Identify which cell holds the provided text, then report its (x, y) central coordinate. 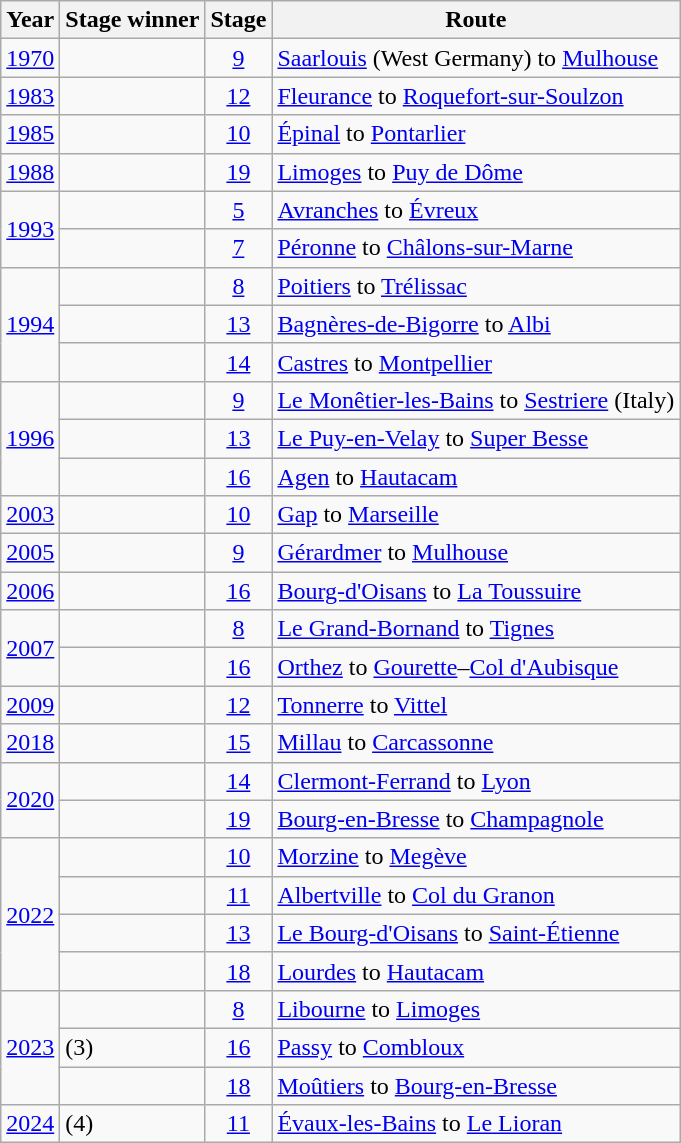
Stage winner (132, 20)
2003 (30, 515)
Albertville to Col du Granon (476, 895)
Libourne to Limoges (476, 1009)
Castres to Montpellier (476, 362)
2024 (30, 1124)
Péronne to Châlons-sur-Marne (476, 248)
Year (30, 20)
Morzine to Megève (476, 857)
2018 (30, 743)
Avranches to Évreux (476, 210)
5 (238, 210)
1970 (30, 58)
Poitiers to Trélissac (476, 286)
Stage (238, 20)
Route (476, 20)
Lourdes to Hautacam (476, 971)
Bourg-en-Bresse to Champagnole (476, 819)
1985 (30, 134)
Tonnerre to Vittel (476, 705)
Bagnères-de-Bigorre to Albi (476, 324)
Épinal to Pontarlier (476, 134)
Le Puy-en-Velay to Super Besse (476, 438)
Gérardmer to Mulhouse (476, 553)
2005 (30, 553)
Le Monêtier-les-Bains to Sestriere (Italy) (476, 400)
Le Bourg-d'Oisans to Saint-Étienne (476, 933)
2006 (30, 591)
Passy to Combloux (476, 1047)
Gap to Marseille (476, 515)
Moûtiers to Bourg-en-Bresse (476, 1085)
7 (238, 248)
15 (238, 743)
1994 (30, 324)
(4) (132, 1124)
Orthez to Gourette–Col d'Aubisque (476, 667)
Évaux-les-Bains to Le Lioran (476, 1124)
1988 (30, 172)
Le Grand-Bornand to Tignes (476, 629)
Agen to Hautacam (476, 477)
Fleurance to Roquefort-sur-Soulzon (476, 96)
2022 (30, 914)
Millau to Carcassonne (476, 743)
Clermont-Ferrand to Lyon (476, 781)
1993 (30, 229)
2020 (30, 800)
2007 (30, 648)
1996 (30, 438)
2023 (30, 1047)
Bourg-d'Oisans to La Toussuire (476, 591)
(3) (132, 1047)
Limoges to Puy de Dôme (476, 172)
2009 (30, 705)
Saarlouis (West Germany) to Mulhouse (476, 58)
1983 (30, 96)
